Pinpoint the cell where the given text exists, returning its [x, y] midpoint coordinate. 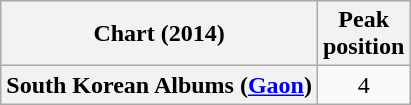
4 [363, 85]
Chart (2014) [160, 34]
Peakposition [363, 34]
South Korean Albums (Gaon) [160, 85]
